Capture the cell that displays the provided text and extract its [x, y] central coordinate. 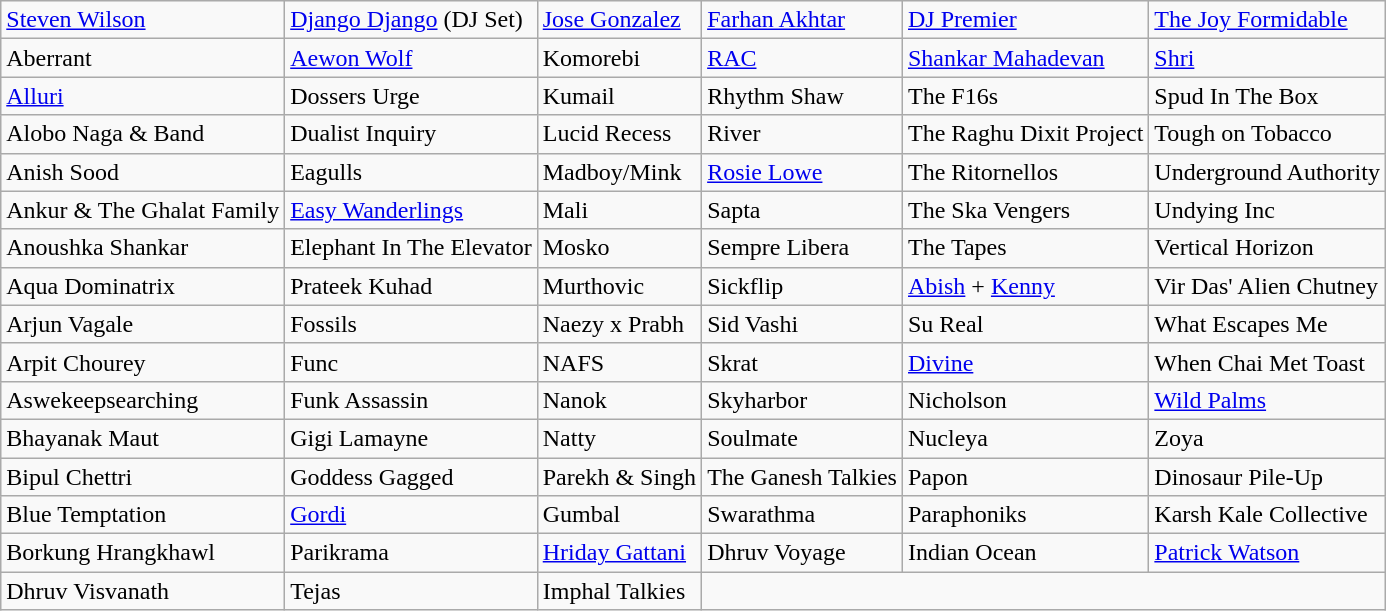
Gumbal [619, 515]
Undying Inc [1268, 210]
Dinosaur Pile-Up [1268, 477]
River [802, 134]
Tough on Tobacco [1268, 134]
Goddess Gagged [412, 477]
Nanok [619, 400]
Dhruv Voyage [802, 553]
Divine [1025, 362]
Zoya [1268, 438]
The Ritornellos [1025, 172]
Gigi Lamayne [412, 438]
The Joy Formidable [1268, 20]
Rhythm Shaw [802, 96]
RAC [802, 58]
Anoushka Shankar [143, 248]
Gordi [412, 515]
Nucleya [1025, 438]
Func [412, 362]
Bipul Chettri [143, 477]
Naezy x Prabh [619, 324]
Shri [1268, 58]
Aberrant [143, 58]
Swarathma [802, 515]
Kumail [619, 96]
Alobo Naga & Band [143, 134]
Vir Das' Alien Chutney [1268, 286]
Django Django (DJ Set) [412, 20]
Skyharbor [802, 400]
NAFS [619, 362]
Farhan Akhtar [802, 20]
Sid Vashi [802, 324]
Borkung Hrangkhawl [143, 553]
Dhruv Visvanath [143, 591]
Paraphoniks [1025, 515]
The F16s [1025, 96]
Eagulls [412, 172]
Imphal Talkies [619, 591]
Arpit Chourey [143, 362]
Spud In The Box [1268, 96]
Dossers Urge [412, 96]
Karsh Kale Collective [1268, 515]
Komorebi [619, 58]
When Chai Met Toast [1268, 362]
Blue Temptation [143, 515]
Mosko [619, 248]
Natty [619, 438]
Skrat [802, 362]
Funk Assassin [412, 400]
Rosie Lowe [802, 172]
Elephant In The Elevator [412, 248]
Abish + Kenny [1025, 286]
DJ Premier [1025, 20]
Vertical Horizon [1268, 248]
Sapta [802, 210]
The Ganesh Talkies [802, 477]
Aswekeepsearching [143, 400]
Parekh & Singh [619, 477]
Aqua Dominatrix [143, 286]
Bhayanak Maut [143, 438]
Parikrama [412, 553]
Patrick Watson [1268, 553]
Lucid Recess [619, 134]
Soulmate [802, 438]
Anish Sood [143, 172]
Tejas [412, 591]
Jose Gonzalez [619, 20]
Madboy/Mink [619, 172]
Sickflip [802, 286]
Prateek Kuhad [412, 286]
Papon [1025, 477]
Fossils [412, 324]
Aewon Wolf [412, 58]
The Ska Vengers [1025, 210]
Nicholson [1025, 400]
Murthovic [619, 286]
Mali [619, 210]
Alluri [143, 96]
The Raghu Dixit Project [1025, 134]
Dualist Inquiry [412, 134]
Arjun Vagale [143, 324]
Wild Palms [1268, 400]
The Tapes [1025, 248]
Indian Ocean [1025, 553]
Steven Wilson [143, 20]
Underground Authority [1268, 172]
Su Real [1025, 324]
Ankur & The Ghalat Family [143, 210]
What Escapes Me [1268, 324]
Sempre Libera [802, 248]
Shankar Mahadevan [1025, 58]
Easy Wanderlings [412, 210]
Hriday Gattani [619, 553]
